Detect which cell encompasses the target text, then output its (X, Y) center coordinate. 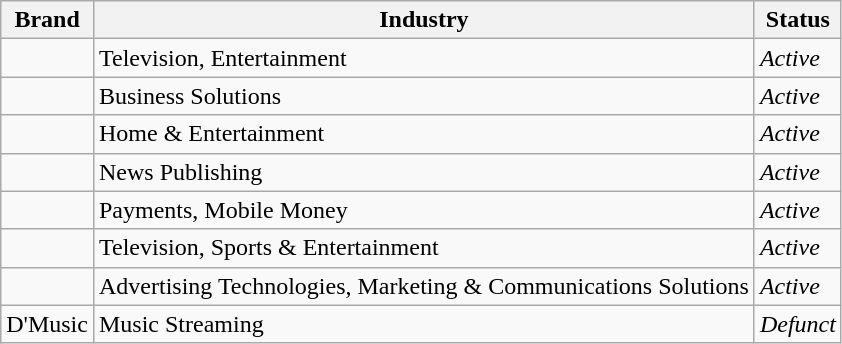
Television, Sports & Entertainment (424, 248)
Defunct (798, 324)
Television, Entertainment (424, 58)
Home & Entertainment (424, 134)
News Publishing (424, 172)
Business Solutions (424, 96)
D'Music (48, 324)
Advertising Technologies, Marketing & Communications Solutions (424, 286)
Brand (48, 20)
Music Streaming (424, 324)
Industry (424, 20)
Payments, Mobile Money (424, 210)
Status (798, 20)
